Find where the given text appears and provide that cell's center as [X, Y] coordinate. 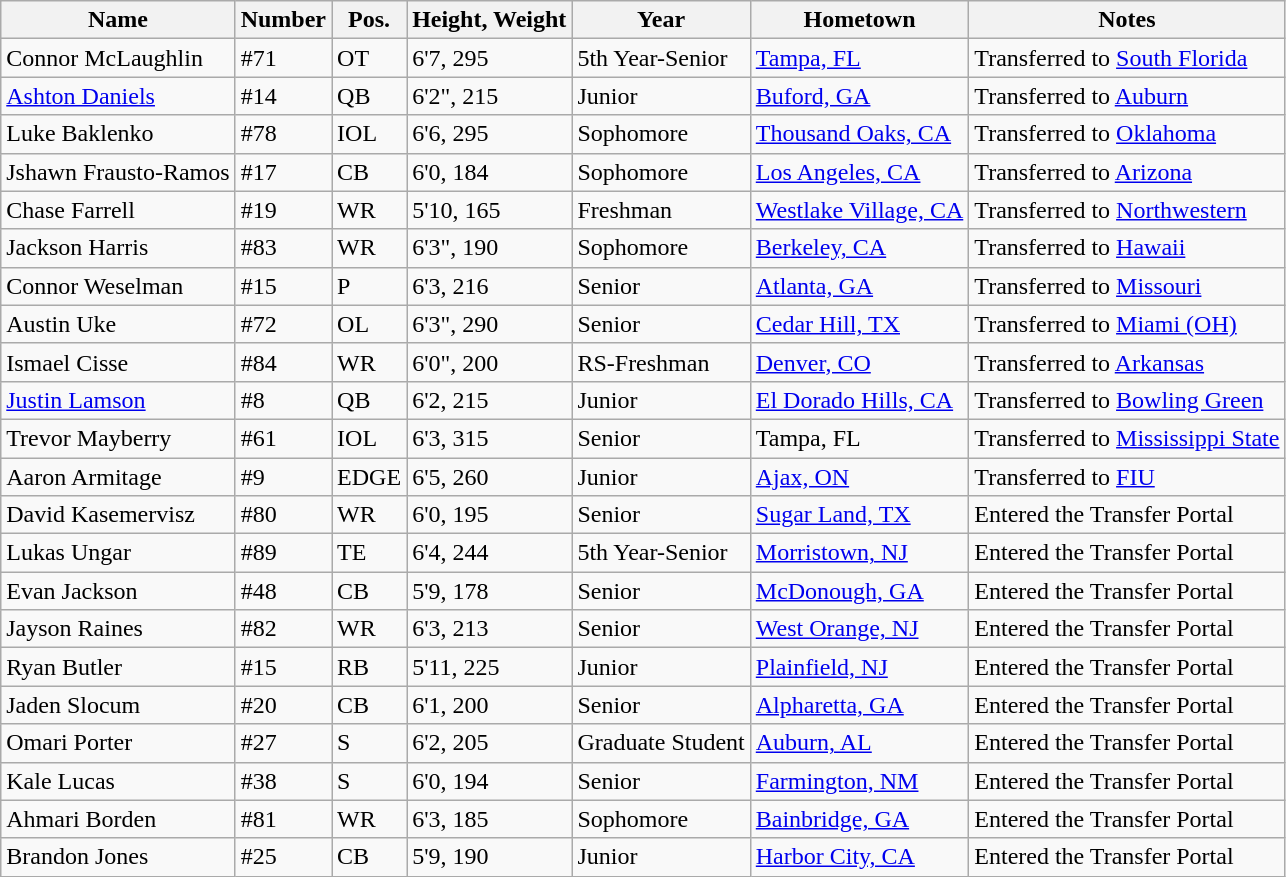
Ajax, ON [860, 477]
Lukas Ungar [118, 553]
Farmington, NM [860, 781]
David Kasemervisz [118, 515]
Connor McLaughlin [118, 58]
Number [283, 20]
RB [370, 667]
Berkeley, CA [860, 248]
EDGE [370, 477]
6'1, 200 [490, 705]
6'4, 244 [490, 553]
#84 [283, 362]
Austin Uke [118, 324]
Plainfield, NJ [860, 667]
El Dorado Hills, CA [860, 400]
Transferred to Auburn [1127, 96]
Transferred to Missouri [1127, 286]
6'2, 215 [490, 400]
#82 [283, 629]
Name [118, 20]
P [370, 286]
#72 [283, 324]
Transferred to Oklahoma [1127, 134]
6'3, 213 [490, 629]
Notes [1127, 20]
Evan Jackson [118, 591]
Sugar Land, TX [860, 515]
6'2", 215 [490, 96]
#38 [283, 781]
Aaron Armitage [118, 477]
5'9, 190 [490, 857]
#61 [283, 438]
Jaden Slocum [118, 705]
OT [370, 58]
Graduate Student [661, 743]
Morristown, NJ [860, 553]
Ismael Cisse [118, 362]
#78 [283, 134]
Jshawn Frausto-Ramos [118, 172]
TE [370, 553]
Transferred to Bowling Green [1127, 400]
Jackson Harris [118, 248]
Ashton Daniels [118, 96]
6'0, 184 [490, 172]
Year [661, 20]
Chase Farrell [118, 210]
OL [370, 324]
#81 [283, 819]
Trevor Mayberry [118, 438]
Freshman [661, 210]
Connor Weselman [118, 286]
Height, Weight [490, 20]
5'10, 165 [490, 210]
Cedar Hill, TX [860, 324]
6'3", 290 [490, 324]
6'0, 194 [490, 781]
6'0", 200 [490, 362]
Auburn, AL [860, 743]
Atlanta, GA [860, 286]
5'11, 225 [490, 667]
Luke Baklenko [118, 134]
#83 [283, 248]
Westlake Village, CA [860, 210]
Transferred to Arkansas [1127, 362]
Jayson Raines [118, 629]
Ryan Butler [118, 667]
#89 [283, 553]
Pos. [370, 20]
#19 [283, 210]
Justin Lamson [118, 400]
Transferred to Arizona [1127, 172]
6'3, 315 [490, 438]
Alpharetta, GA [860, 705]
#14 [283, 96]
#25 [283, 857]
6'2, 205 [490, 743]
Brandon Jones [118, 857]
#80 [283, 515]
#17 [283, 172]
Bainbridge, GA [860, 819]
Transferred to South Florida [1127, 58]
Los Angeles, CA [860, 172]
Hometown [860, 20]
5'9, 178 [490, 591]
Buford, GA [860, 96]
6'5, 260 [490, 477]
6'6, 295 [490, 134]
6'0, 195 [490, 515]
6'3", 190 [490, 248]
#8 [283, 400]
Omari Porter [118, 743]
6'3, 185 [490, 819]
#27 [283, 743]
RS-Freshman [661, 362]
Transferred to Miami (OH) [1127, 324]
#9 [283, 477]
Transferred to Mississippi State [1127, 438]
Harbor City, CA [860, 857]
McDonough, GA [860, 591]
Denver, CO [860, 362]
#48 [283, 591]
#20 [283, 705]
Kale Lucas [118, 781]
Ahmari Borden [118, 819]
#71 [283, 58]
Transferred to Northwestern [1127, 210]
Transferred to FIU [1127, 477]
6'3, 216 [490, 286]
6'7, 295 [490, 58]
West Orange, NJ [860, 629]
Thousand Oaks, CA [860, 134]
Transferred to Hawaii [1127, 248]
